Return (x, y) of the center of cell containing provided text 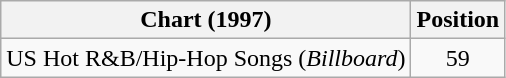
59 (458, 58)
US Hot R&B/Hip-Hop Songs (Billboard) (206, 58)
Position (458, 20)
Chart (1997) (206, 20)
